Provide the [x, y] coordinate of the cell's center where the given text is located.  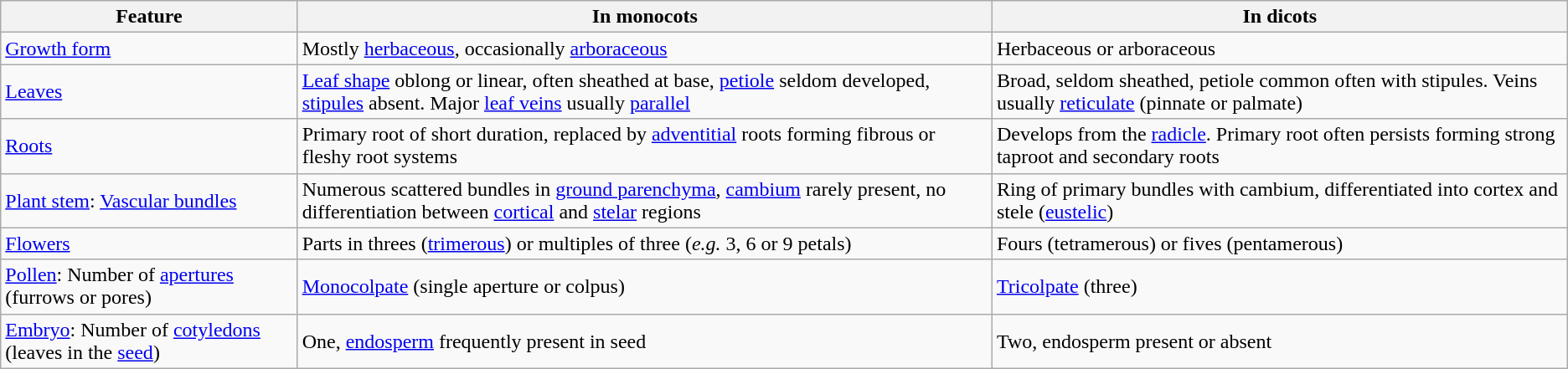
One, endosperm frequently present in seed [645, 341]
Plant stem: Vascular bundles [149, 201]
Leaves [149, 92]
Feature [149, 17]
Leaf shape oblong or linear, often sheathed at base, petiole seldom developed, stipules absent. Major leaf veins usually parallel [645, 92]
Roots [149, 146]
In monocots [645, 17]
Fours (tetramerous) or fives (pentamerous) [1280, 243]
Tricolpate (three) [1280, 286]
Monocolpate (single aperture or colpus) [645, 286]
Numerous scattered bundles in ground parenchyma, cambium rarely present, no differentiation between cortical and stelar regions [645, 201]
In dicots [1280, 17]
Primary root of short duration, replaced by adventitial roots forming fibrous or fleshy root systems [645, 146]
Herbaceous or arboraceous [1280, 49]
Parts in threes (trimerous) or multiples of three (e.g. 3, 6 or 9 petals) [645, 243]
Develops from the radicle. Primary root often persists forming strong taproot and secondary roots [1280, 146]
Broad, seldom sheathed, petiole common often with stipules. Veins usually reticulate (pinnate or palmate) [1280, 92]
Embryo: Number of cotyledons (leaves in the seed) [149, 341]
Flowers [149, 243]
Growth form [149, 49]
Two, endosperm present or absent [1280, 341]
Mostly herbaceous, occasionally arboraceous [645, 49]
Pollen: Number of apertures (furrows or pores) [149, 286]
Ring of primary bundles with cambium, differentiated into cortex and stele (eustelic) [1280, 201]
